Find where the given text appears and provide that cell's center as (X, Y) coordinate. 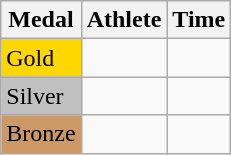
Gold (41, 58)
Medal (41, 20)
Silver (41, 96)
Time (199, 20)
Athlete (124, 20)
Bronze (41, 134)
